Locate the cell with the specified text and output its [X, Y] center coordinate. 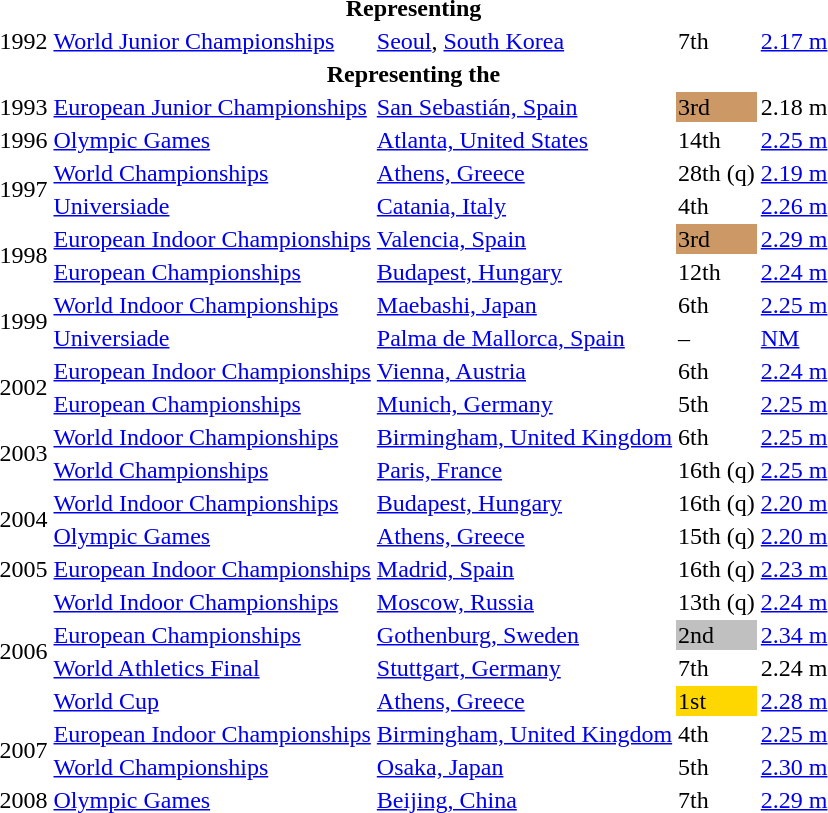
San Sebastián, Spain [524, 107]
Gothenburg, Sweden [524, 635]
Madrid, Spain [524, 569]
2nd [717, 635]
Seoul, South Korea [524, 41]
Maebashi, Japan [524, 305]
Valencia, Spain [524, 239]
– [717, 338]
Stuttgart, Germany [524, 668]
World Junior Championships [212, 41]
15th (q) [717, 536]
Paris, France [524, 470]
World Cup [212, 701]
Palma de Mallorca, Spain [524, 338]
13th (q) [717, 602]
1st [717, 701]
Munich, Germany [524, 404]
European Junior Championships [212, 107]
Catania, Italy [524, 206]
28th (q) [717, 173]
12th [717, 272]
Atlanta, United States [524, 140]
14th [717, 140]
Osaka, Japan [524, 767]
Vienna, Austria [524, 371]
Moscow, Russia [524, 602]
World Athletics Final [212, 668]
